Pinpoint the cell where the given text exists, returning its (X, Y) midpoint coordinate. 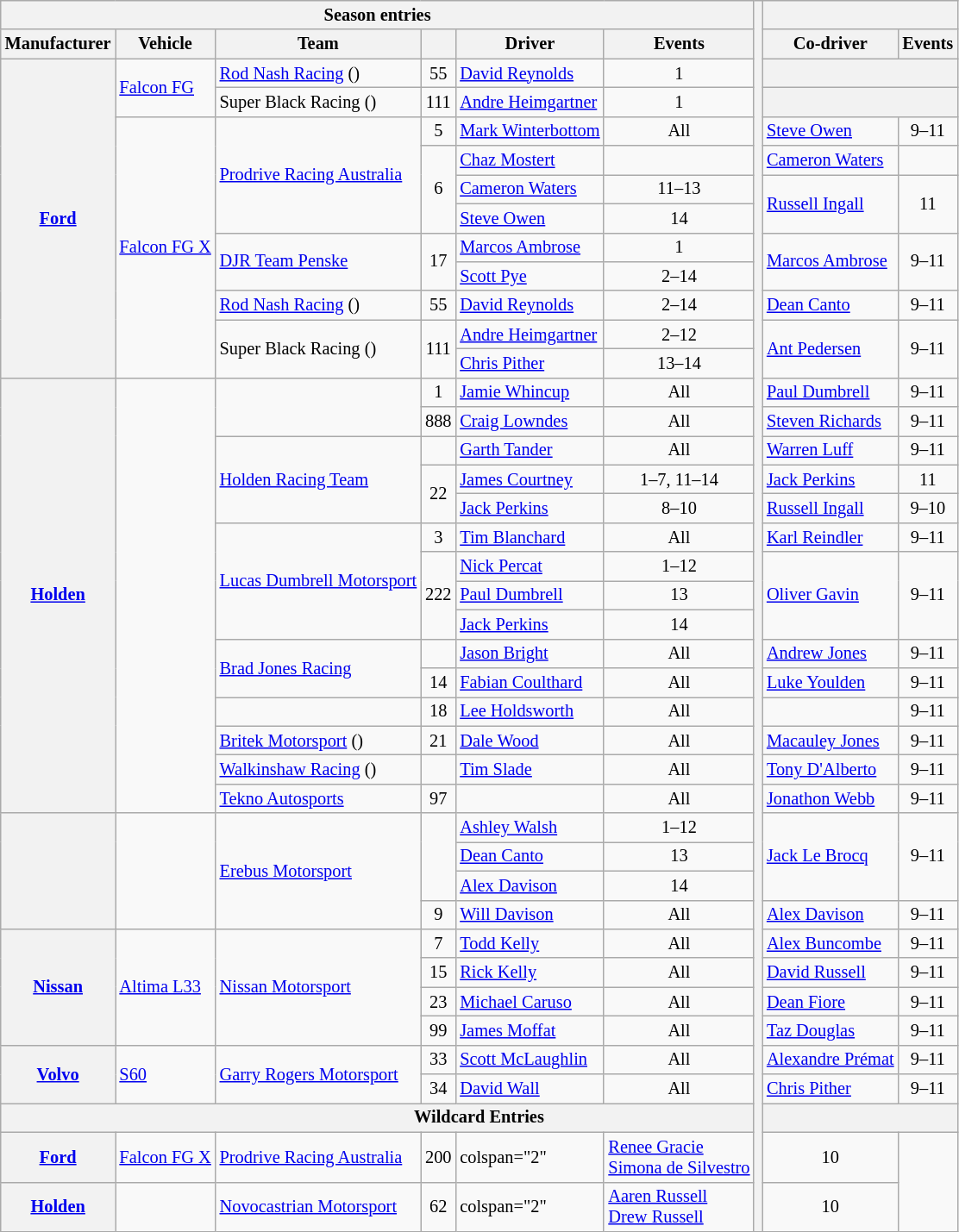
David Wall (530, 1089)
Nick Percat (530, 566)
Novocastrian Motorsport (318, 1207)
Vehicle (166, 44)
18 (438, 711)
Manufacturer (59, 44)
Renee Gracie Simona de Silvestro (679, 1157)
Mark Winterbottom (530, 131)
Rick Kelly (530, 972)
Holden Racing Team (318, 479)
9–10 (928, 508)
Todd Kelly (530, 943)
Andrew Jones (830, 654)
97 (438, 798)
Walkinshaw Racing () (318, 769)
David Russell (830, 972)
Nissan (59, 986)
Tony D'Alberto (830, 769)
Taz Douglas (830, 1030)
Ant Pedersen (830, 348)
Steven Richards (830, 422)
Alexandre Prémat (830, 1060)
2–12 (679, 335)
33 (438, 1060)
Garth Tander (530, 450)
Jonathon Webb (830, 798)
Tim Blanchard (530, 537)
Dale Wood (530, 741)
Scott Pye (530, 276)
34 (438, 1089)
Lee Holdsworth (530, 711)
15 (438, 972)
Driver (530, 44)
Will Davison (530, 915)
Jason Bright (530, 654)
3 (438, 537)
22 (438, 493)
Scott McLaughlin (530, 1060)
8–10 (679, 508)
Tim Slade (530, 769)
Dean Fiore (830, 1002)
23 (438, 1002)
Chaz Mostert (530, 160)
888 (438, 422)
Tekno Autosports (318, 798)
Brad Jones Racing (318, 667)
Fabian Coulthard (530, 682)
James Courtney (530, 479)
Co-driver (830, 44)
21 (438, 741)
Karl Reindler (830, 537)
Michael Caruso (530, 1002)
Oliver Gavin (830, 595)
6 (438, 190)
62 (438, 1207)
Alex Buncombe (830, 943)
Falcon FG (166, 88)
Erebus Motorsport (318, 871)
Jamie Whincup (530, 392)
200 (438, 1157)
Wildcard Entries (479, 1117)
7 (438, 943)
Garry Rogers Motorsport (318, 1074)
Lucas Dumbrell Motorsport (318, 581)
Aaren Russell Drew Russell (679, 1207)
James Moffat (530, 1030)
Craig Lowndes (530, 422)
DJR Team Penske (318, 262)
1–7, 11–14 (679, 479)
222 (438, 595)
17 (438, 262)
Britek Motorsport () (318, 741)
Ashley Walsh (530, 828)
Luke Youlden (830, 682)
S60 (166, 1074)
Season entries (378, 15)
Macauley Jones (830, 741)
5 (438, 131)
Nissan Motorsport (318, 986)
9 (438, 915)
Volvo (59, 1074)
11–13 (679, 189)
99 (438, 1030)
Jack Le Brocq (830, 857)
Altima L33 (166, 986)
Warren Luff (830, 450)
13–14 (679, 363)
Team (318, 44)
